Find where the given text appears and provide that cell's center as (x, y) coordinate. 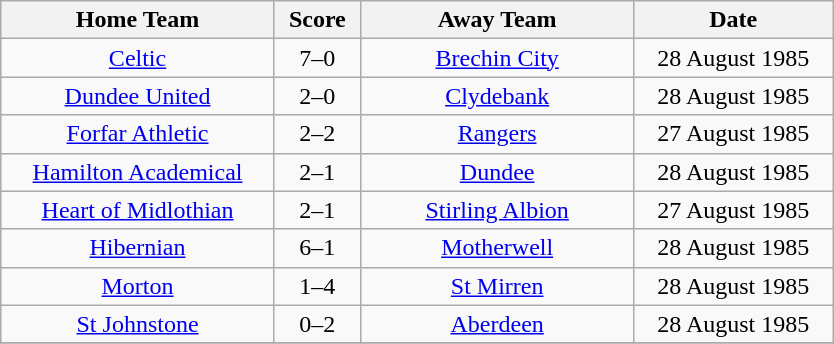
Brechin City (497, 58)
6–1 (317, 248)
Score (317, 20)
St Mirren (497, 286)
2–0 (317, 96)
Morton (138, 286)
Rangers (497, 134)
Dundee (497, 172)
Hamilton Academical (138, 172)
Hibernian (138, 248)
Date (734, 20)
Celtic (138, 58)
Motherwell (497, 248)
Dundee United (138, 96)
7–0 (317, 58)
Home Team (138, 20)
Aberdeen (497, 324)
Heart of Midlothian (138, 210)
Forfar Athletic (138, 134)
0–2 (317, 324)
Clydebank (497, 96)
1–4 (317, 286)
St Johnstone (138, 324)
Stirling Albion (497, 210)
Away Team (497, 20)
2–2 (317, 134)
